Output the (X, Y) coordinate of the center of the cell containing the given text.  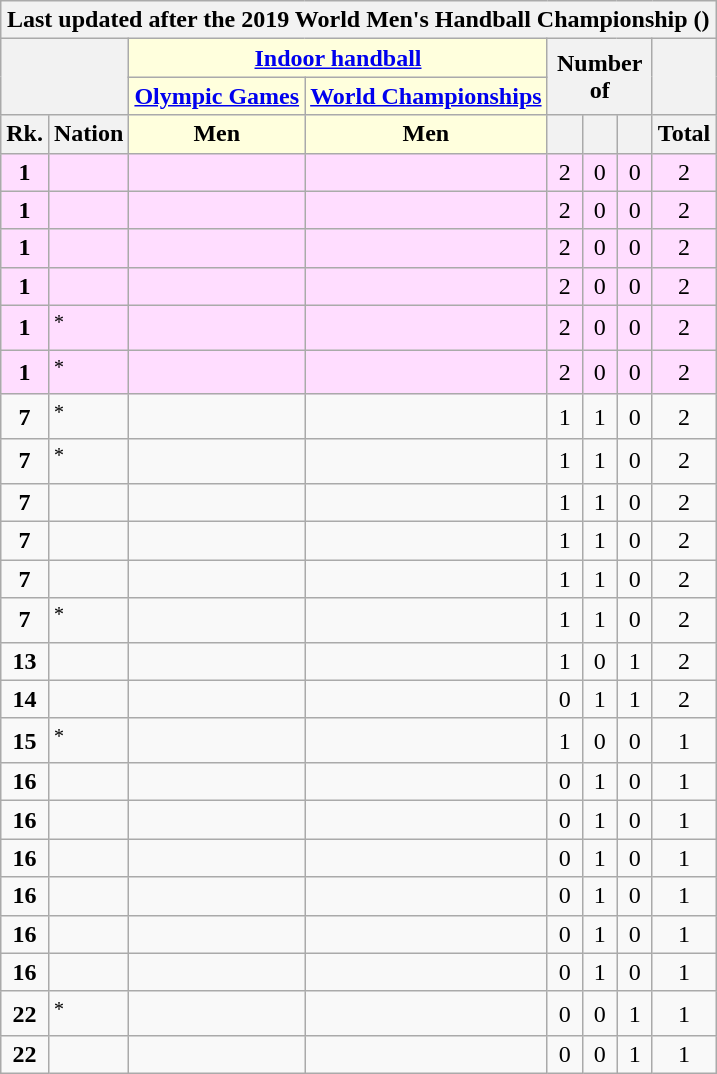
Rk. (25, 134)
Last updated after the 2019 World Men's Handball Championship () (358, 20)
World Championships (426, 96)
Indoor handball (338, 58)
13 (25, 661)
Olympic Games (217, 96)
Total (684, 134)
15 (25, 740)
14 (25, 699)
Number of (600, 77)
Nation (88, 134)
